Locate the cell with the specified text and output its [X, Y] center coordinate. 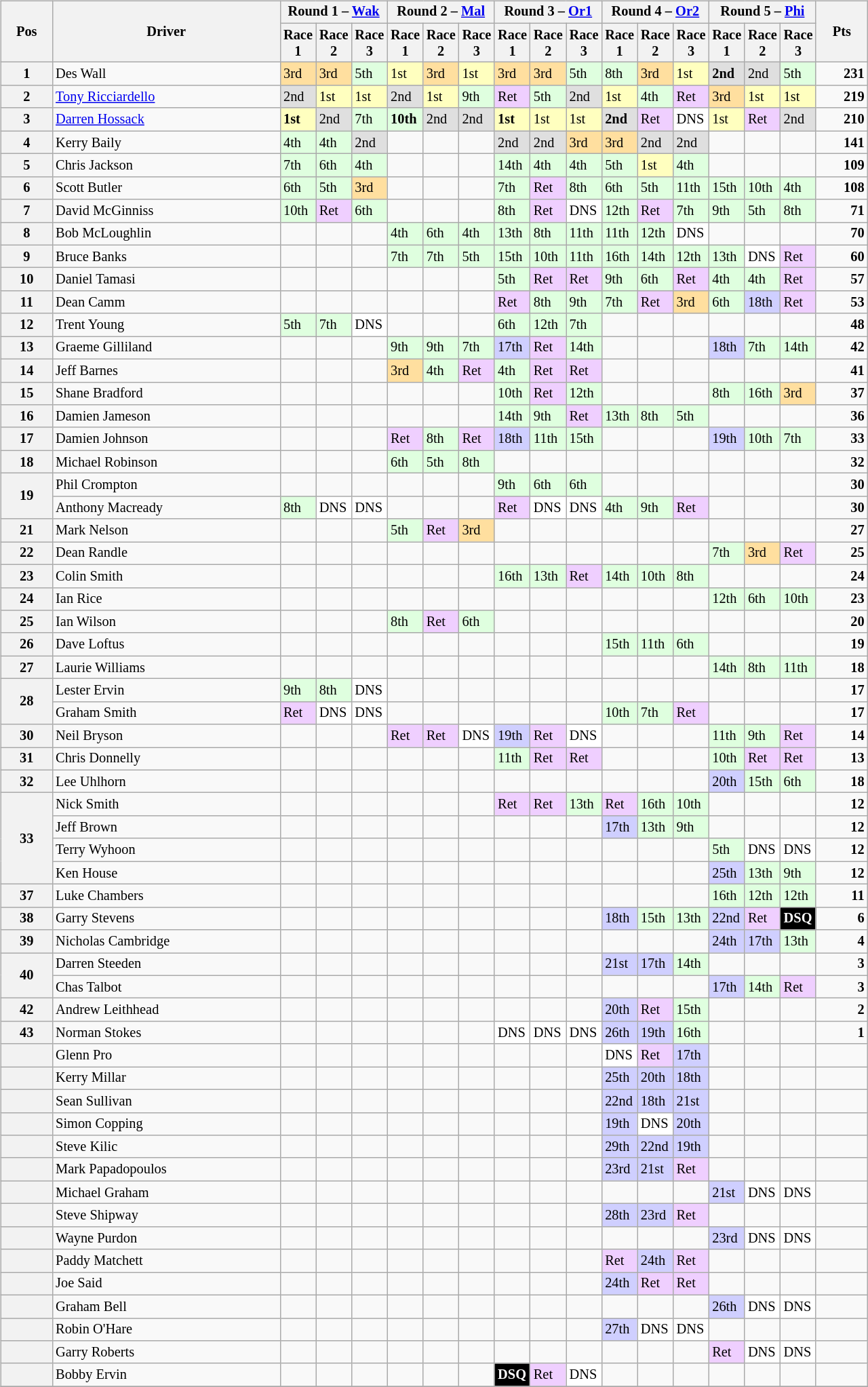
39 [26, 941]
20 [842, 622]
Paddy Matchett [166, 1261]
53 [842, 302]
Norman Stokes [166, 1033]
Phil Crompton [166, 485]
Damien Jameson [166, 416]
15 [26, 393]
231 [842, 74]
Chas Talbot [166, 987]
Ian Rice [166, 599]
Jeff Brown [166, 827]
Terry Wyhoon [166, 850]
Round 3 – Or1 [548, 12]
28th [620, 1215]
Lee Uhlhorn [166, 781]
Ian Wilson [166, 622]
29th [620, 1147]
Round 4 – Or2 [655, 12]
Tony Ricciardello [166, 97]
Scott Butler [166, 188]
Neil Bryson [166, 736]
Steve Shipway [166, 1215]
57 [842, 279]
Simon Copping [166, 1124]
Jeff Barnes [166, 370]
Pts [842, 31]
Garry Stevens [166, 918]
40 [26, 975]
Bob McLoughlin [166, 234]
36 [842, 416]
Chris Jackson [166, 165]
Nicholas Cambridge [166, 941]
Graeme Gilliland [166, 348]
48 [842, 325]
41 [842, 370]
9 [26, 256]
Graham Smith [166, 713]
Dean Randle [166, 553]
Daniel Tamasi [166, 279]
16 [26, 416]
Sean Sullivan [166, 1101]
Bruce Banks [166, 256]
Round 5 – Phi [762, 12]
Lester Ervin [166, 690]
210 [842, 119]
Joe Said [166, 1284]
Graham Bell [166, 1306]
22 [26, 553]
70 [842, 234]
10 [26, 279]
Anthony Macready [166, 507]
141 [842, 142]
Darren Steeden [166, 964]
43 [26, 1033]
7 [26, 211]
Des Wall [166, 74]
60 [842, 256]
Andrew Leithhead [166, 1010]
38 [26, 918]
27th [620, 1329]
71 [842, 211]
Dean Camm [166, 302]
Laurie Williams [166, 667]
Ken House [166, 873]
Mark Papadopoulos [166, 1169]
Michael Graham [166, 1192]
Driver [166, 31]
Colin Smith [166, 576]
Nick Smith [166, 804]
Mark Nelson [166, 530]
Kerry Millar [166, 1078]
Robin O'Hare [166, 1329]
21 [26, 530]
Dave Loftus [166, 644]
Steve Kilic [166, 1147]
108 [842, 188]
31 [26, 759]
Bobby Ervin [166, 1375]
Michael Robinson [166, 462]
219 [842, 97]
Wayne Purdon [166, 1238]
Luke Chambers [166, 896]
Kerry Baily [166, 142]
Round 1 – Wak [334, 12]
Pos [26, 31]
26 [26, 644]
Trent Young [166, 325]
Round 2 – Mal [441, 12]
109 [842, 165]
5 [26, 165]
28 [26, 701]
Shane Bradford [166, 393]
Chris Donnelly [166, 759]
Glenn Pro [166, 1055]
Garry Roberts [166, 1352]
8 [26, 234]
Damien Johnson [166, 439]
Darren Hossack [166, 119]
David McGinniss [166, 211]
